Search for the cell housing the specified text and yield its (x, y) center coordinate. 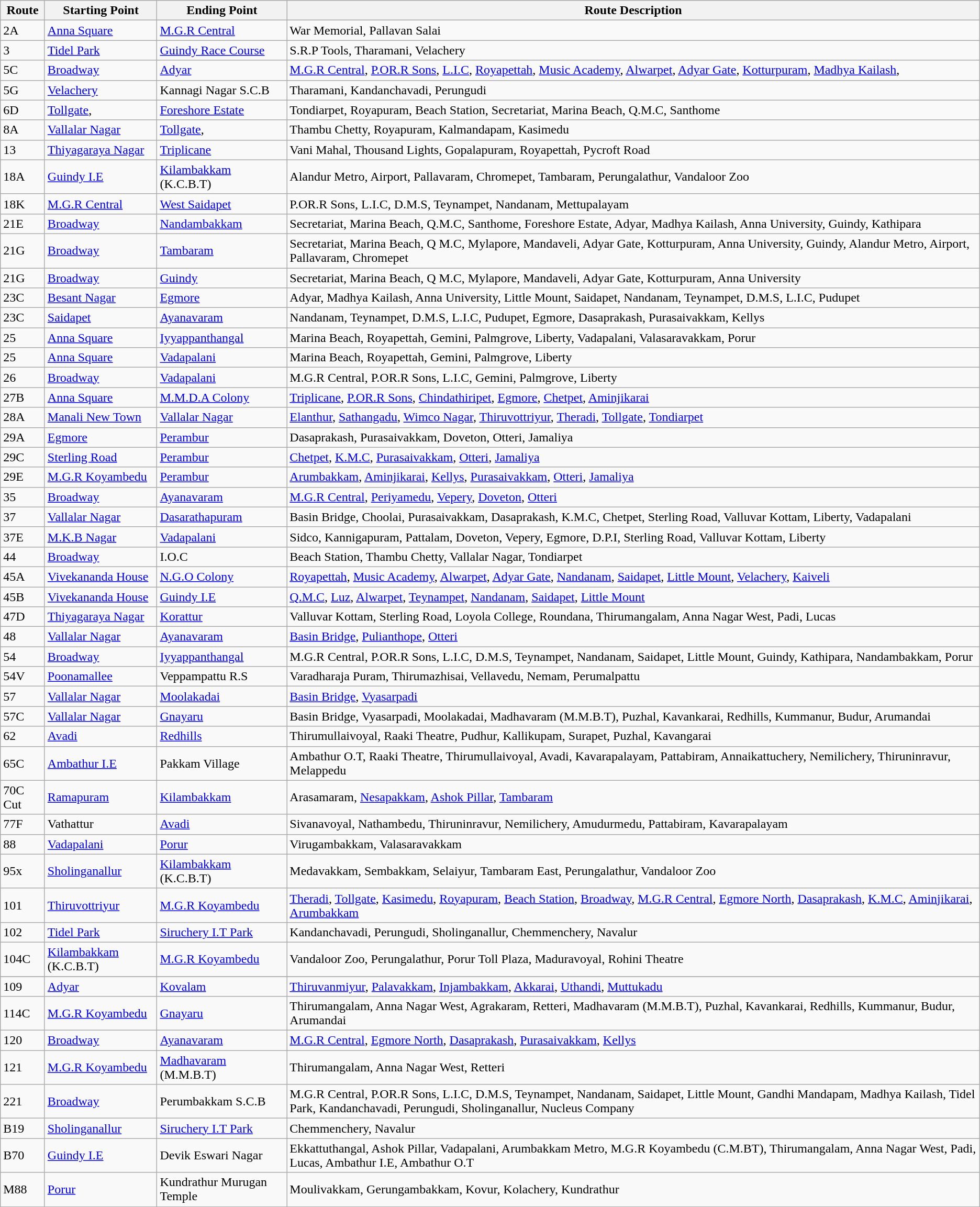
Sivanavoyal, Nathambedu, Thiruninravur, Nemilichery, Amudurmedu, Pattabiram, Kavarapalayam (633, 824)
Kannagi Nagar S.C.B (222, 90)
104C (23, 959)
Thirumullaivoyal, Raaki Theatre, Pudhur, Kallikupam, Surapet, Puzhal, Kavangarai (633, 736)
Starting Point (101, 10)
6D (23, 110)
88 (23, 844)
Sterling Road (101, 457)
M.K.B Nagar (101, 537)
Medavakkam, Sembakkam, Selaiyur, Tambaram East, Perungalathur, Vandaloor Zoo (633, 871)
Arasamaram, Nesapakkam, Ashok Pillar, Tambaram (633, 797)
Valluvar Kottam, Sterling Road, Loyola College, Roundana, Thirumangalam, Anna Nagar West, Padi, Lucas (633, 617)
Alandur Metro, Airport, Pallavaram, Chromepet, Tambaram, Perungalathur, Vandaloor Zoo (633, 177)
29E (23, 477)
M.G.R Central, P.OR.R Sons, L.I.C, D.M.S, Teynampet, Nandanam, Saidapet, Little Mount, Guindy, Kathipara, Nandambakkam, Porur (633, 657)
Thirumangalam, Anna Nagar West, Agrakaram, Retteri, Madhavaram (M.M.B.T), Puzhal, Kavankarai, Redhills, Kummanur, Budur, Arumandai (633, 1014)
21E (23, 224)
Madhavaram (M.M.B.T) (222, 1067)
18K (23, 204)
Tambaram (222, 250)
Veppampattu R.S (222, 677)
121 (23, 1067)
29A (23, 437)
2A (23, 30)
Manali New Town (101, 417)
37 (23, 517)
Ramapuram (101, 797)
Basin Bridge, Vyasarpadi, Moolakadai, Madhavaram (M.M.B.T), Puzhal, Kavankarai, Redhills, Kummanur, Budur, Arumandai (633, 716)
Q.M.C, Luz, Alwarpet, Teynampet, Nandanam, Saidapet, Little Mount (633, 596)
Secretariat, Marina Beach, Q.M.C, Santhome, Foreshore Estate, Adyar, Madhya Kailash, Anna University, Guindy, Kathipara (633, 224)
57 (23, 696)
8A (23, 130)
5C (23, 70)
77F (23, 824)
57C (23, 716)
Thiruvanmiyur, Palavakkam, Injambakkam, Akkarai, Uthandi, Muttukadu (633, 986)
Ambathur I.E (101, 763)
120 (23, 1040)
Besant Nagar (101, 298)
26 (23, 378)
Basin Bridge, Pulianthope, Otteri (633, 637)
Korattur (222, 617)
28A (23, 417)
Secretariat, Marina Beach, Q M.C, Mylapore, Mandaveli, Adyar Gate, Kotturpuram, Anna University (633, 278)
Virugambakkam, Valasaravakkam (633, 844)
S.R.P Tools, Tharamani, Velachery (633, 50)
27B (23, 397)
Redhills (222, 736)
Thirumangalam, Anna Nagar West, Retteri (633, 1067)
101 (23, 905)
13 (23, 150)
Ambathur O.T, Raaki Theatre, Thirumullaivoyal, Avadi, Kavarapalayam, Pattabiram, Annaikattuchery, Nemilichery, Thiruninravur, Melappedu (633, 763)
44 (23, 557)
Foreshore Estate (222, 110)
102 (23, 932)
Dasarathapuram (222, 517)
Kovalam (222, 986)
Nandambakkam (222, 224)
Vathattur (101, 824)
Tharamani, Kandanchavadi, Perungudi (633, 90)
Velachery (101, 90)
Nandanam, Teynampet, D.M.S, L.I.C, Pudupet, Egmore, Dasaprakash, Purasaivakkam, Kellys (633, 318)
109 (23, 986)
221 (23, 1102)
Route Description (633, 10)
Sidco, Kannigapuram, Pattalam, Doveton, Vepery, Egmore, D.P.I, Sterling Road, Valluvar Kottam, Liberty (633, 537)
47D (23, 617)
Tondiarpet, Royapuram, Beach Station, Secretariat, Marina Beach, Q.M.C, Santhome (633, 110)
Chetpet, K.M.C, Purasaivakkam, Otteri, Jamaliya (633, 457)
Guindy Race Course (222, 50)
54V (23, 677)
M.M.D.A Colony (222, 397)
M88 (23, 1190)
Saidapet (101, 318)
62 (23, 736)
Basin Bridge, Choolai, Purasaivakkam, Dasaprakash, K.M.C, Chetpet, Sterling Road, Valluvar Kottam, Liberty, Vadapalani (633, 517)
Perumbakkam S.C.B (222, 1102)
Varadharaja Puram, Thirumazhisai, Vellavedu, Nemam, Perumalpattu (633, 677)
70C Cut (23, 797)
Devik Eswari Nagar (222, 1155)
3 (23, 50)
Thambu Chetty, Royapuram, Kalmandapam, Kasimedu (633, 130)
Marina Beach, Royapettah, Gemini, Palmgrove, Liberty (633, 358)
M.G.R Central, Egmore North, Dasaprakash, Purasaivakkam, Kellys (633, 1040)
B19 (23, 1128)
West Saidapet (222, 204)
M.G.R Central, Periyamedu, Vepery, Doveton, Otteri (633, 497)
Moolakadai (222, 696)
Beach Station, Thambu Chetty, Vallalar Nagar, Tondiarpet (633, 557)
5G (23, 90)
Ending Point (222, 10)
18A (23, 177)
Thiruvottriyur (101, 905)
54 (23, 657)
35 (23, 497)
Route (23, 10)
Dasaprakash, Purasaivakkam, Doveton, Otteri, Jamaliya (633, 437)
Basin Bridge, Vyasarpadi (633, 696)
N.G.O Colony (222, 577)
Adyar, Madhya Kailash, Anna University, Little Mount, Saidapet, Nandanam, Teynampet, D.M.S, L.I.C, Pudupet (633, 298)
M.G.R Central, P.OR.R Sons, L.I.C, Gemini, Palmgrove, Liberty (633, 378)
Pakkam Village (222, 763)
P.OR.R Sons, L.I.C, D.M.S, Teynampet, Nandanam, Mettupalayam (633, 204)
Theradi, Tollgate, Kasimedu, Royapuram, Beach Station, Broadway, M.G.R Central, Egmore North, Dasaprakash, K.M.C, Aminjikarai, Arumbakkam (633, 905)
Kandanchavadi, Perungudi, Sholinganallur, Chemmenchery, Navalur (633, 932)
Chemmenchery, Navalur (633, 1128)
M.G.R Central, P.OR.R Sons, L.I.C, Royapettah, Music Academy, Alwarpet, Adyar Gate, Kotturpuram, Madhya Kailash, (633, 70)
Triplicane, P.OR.R Sons, Chindathiripet, Egmore, Chetpet, Aminjikarai (633, 397)
Moulivakkam, Gerungambakkam, Kovur, Kolachery, Kundrathur (633, 1190)
48 (23, 637)
War Memorial, Pallavan Salai (633, 30)
Vani Mahal, Thousand Lights, Gopalapuram, Royapettah, Pycroft Road (633, 150)
Kundrathur Murugan Temple (222, 1190)
Arumbakkam, Aminjikarai, Kellys, Purasaivakkam, Otteri, Jamaliya (633, 477)
45B (23, 596)
95x (23, 871)
37E (23, 537)
I.O.C (222, 557)
65C (23, 763)
Kilambakkam (222, 797)
Triplicane (222, 150)
Elanthur, Sathangadu, Wimco Nagar, Thiruvottriyur, Theradi, Tollgate, Tondiarpet (633, 417)
29C (23, 457)
Royapettah, Music Academy, Alwarpet, Adyar Gate, Nandanam, Saidapet, Little Mount, Velachery, Kaiveli (633, 577)
Vandaloor Zoo, Perungalathur, Porur Toll Plaza, Maduravoyal, Rohini Theatre (633, 959)
Guindy (222, 278)
Poonamallee (101, 677)
45A (23, 577)
Marina Beach, Royapettah, Gemini, Palmgrove, Liberty, Vadapalani, Valasaravakkam, Porur (633, 338)
B70 (23, 1155)
114C (23, 1014)
